For the text-containing cell, return its midpoint in (x, y) coordinate format. 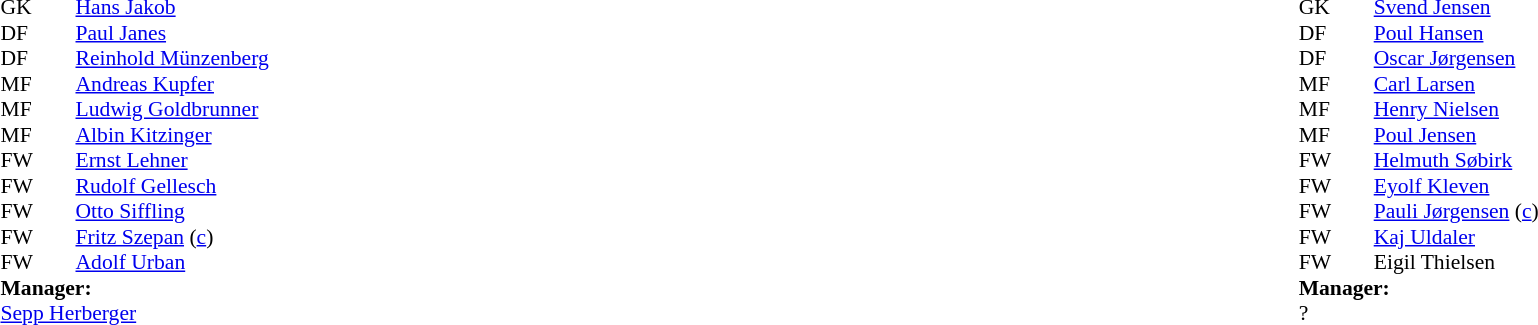
Rudolf Gellesch (172, 186)
Ernst Lehner (172, 161)
Andreas Kupfer (172, 84)
Otto Siffling (172, 211)
Reinhold Münzenberg (172, 59)
Adolf Urban (172, 263)
Manager: (134, 288)
Ludwig Goldbrunner (172, 109)
Albin Kitzinger (172, 135)
Fritz Szepan (c) (172, 237)
Paul Janes (172, 33)
